Identify which cell holds the provided text, then report its (x, y) central coordinate. 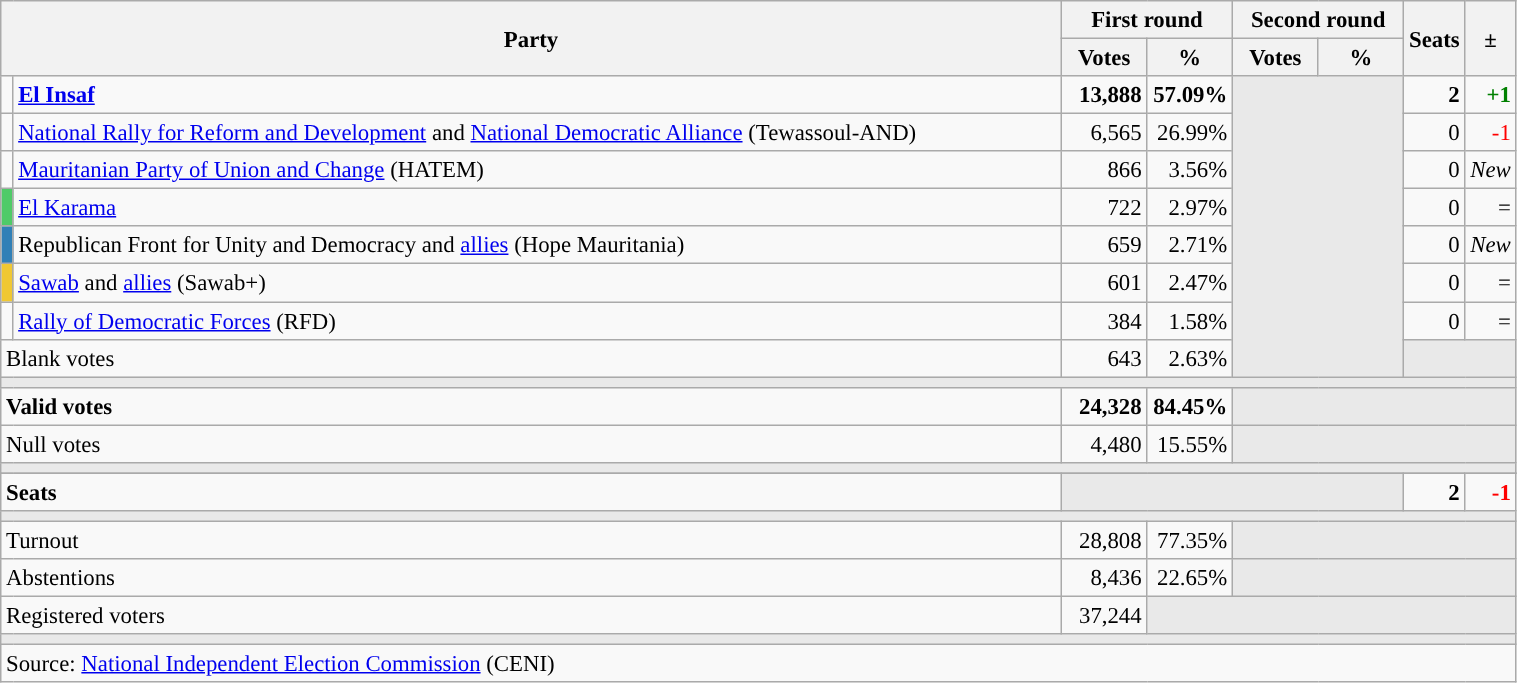
57.09% (1190, 95)
+1 (1490, 95)
4,480 (1104, 444)
866 (1104, 170)
2.97% (1190, 208)
37,244 (1104, 616)
659 (1104, 245)
Republican Front for Unity and Democracy and allies (Hope Mauritania) (537, 245)
El Karama (537, 208)
24,328 (1104, 406)
2.71% (1190, 245)
26.99% (1190, 133)
28,808 (1104, 540)
2.47% (1190, 283)
Sawab and allies (Sawab+) (537, 283)
8,436 (1104, 578)
Turnout (532, 540)
El Insaf (537, 95)
722 (1104, 208)
Valid votes (532, 406)
First round (1146, 20)
Registered voters (532, 616)
13,888 (1104, 95)
22.65% (1190, 578)
± (1490, 38)
Blank votes (532, 358)
84.45% (1190, 406)
Party (532, 38)
Abstentions (532, 578)
77.35% (1190, 540)
601 (1104, 283)
National Rally for Reform and Development and National Democratic Alliance (Tewassoul-AND) (537, 133)
Source: National Independent Election Commission (CENI) (758, 664)
Second round (1318, 20)
2.63% (1190, 358)
643 (1104, 358)
1.58% (1190, 321)
384 (1104, 321)
Mauritanian Party of Union and Change (HATEM) (537, 170)
Null votes (532, 444)
Rally of Democratic Forces (RFD) (537, 321)
3.56% (1190, 170)
6,565 (1104, 133)
15.55% (1190, 444)
